Determine the (x, y) coordinate at the center of the cell enclosing the given text.  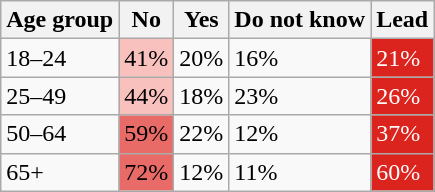
65+ (60, 172)
59% (146, 134)
50–64 (60, 134)
60% (402, 172)
72% (146, 172)
22% (202, 134)
Age group (60, 20)
41% (146, 58)
Lead (402, 20)
11% (300, 172)
44% (146, 96)
25–49 (60, 96)
23% (300, 96)
18% (202, 96)
Yes (202, 20)
No (146, 20)
26% (402, 96)
16% (300, 58)
Do not know (300, 20)
18–24 (60, 58)
20% (202, 58)
37% (402, 134)
21% (402, 58)
